Extract the [X, Y] coordinate from the center of the cell holding the provided text.  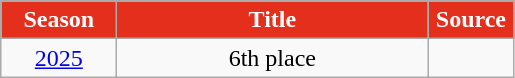
Season [59, 20]
Source [471, 20]
6th place [272, 58]
2025 [59, 58]
Title [272, 20]
